Extract the (x, y) coordinate from the center of the cell holding the provided text.  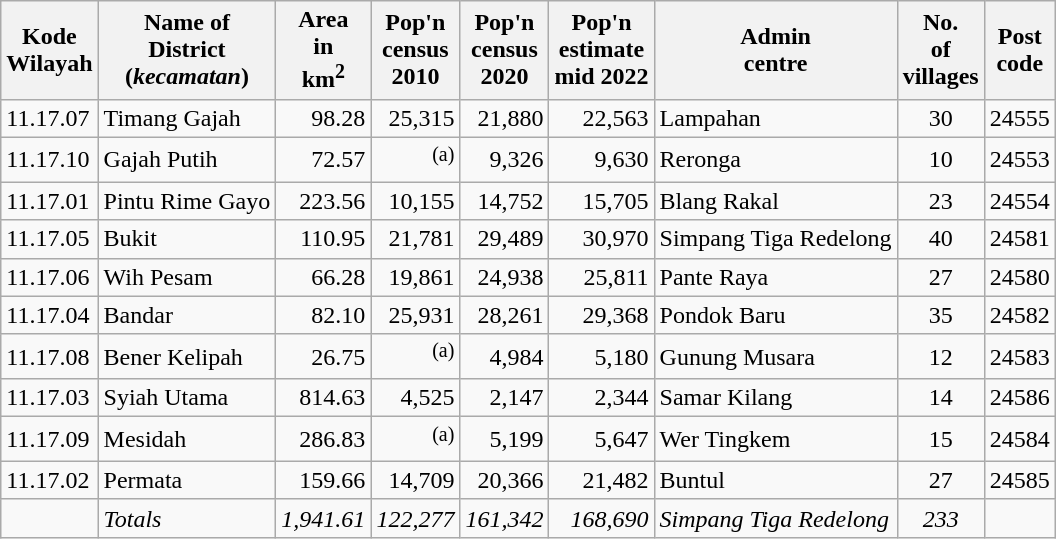
2,147 (504, 398)
10 (940, 160)
9,630 (602, 160)
Pop'nestimatemid 2022 (602, 50)
24581 (1020, 239)
24586 (1020, 398)
161,342 (504, 518)
Permata (187, 480)
Areain km2 (324, 50)
Wer Tingkem (776, 440)
40 (940, 239)
66.28 (324, 277)
Wih Pesam (187, 277)
11.17.06 (50, 277)
Totals (187, 518)
Reronga (776, 160)
Postcode (1020, 50)
35 (940, 315)
5,647 (602, 440)
Lampahan (776, 118)
11.17.09 (50, 440)
24583 (1020, 356)
12 (940, 356)
15,705 (602, 201)
19,861 (416, 277)
Bukit (187, 239)
Gunung Musara (776, 356)
22,563 (602, 118)
110.95 (324, 239)
21,482 (602, 480)
814.63 (324, 398)
Name ofDistrict(kecamatan) (187, 50)
Gajah Putih (187, 160)
29,489 (504, 239)
Pop'ncensus2010 (416, 50)
Syiah Utama (187, 398)
30 (940, 118)
159.66 (324, 480)
Pintu Rime Gayo (187, 201)
28,261 (504, 315)
98.28 (324, 118)
24554 (1020, 201)
21,880 (504, 118)
11.17.10 (50, 160)
11.17.07 (50, 118)
Samar Kilang (776, 398)
No. ofvillages (940, 50)
Pondok Baru (776, 315)
25,811 (602, 277)
Bandar (187, 315)
4,984 (504, 356)
24582 (1020, 315)
1,941.61 (324, 518)
25,931 (416, 315)
9,326 (504, 160)
30,970 (602, 239)
15 (940, 440)
11.17.05 (50, 239)
11.17.02 (50, 480)
286.83 (324, 440)
Pante Raya (776, 277)
122,277 (416, 518)
Buntul (776, 480)
2,344 (602, 398)
Blang Rakal (776, 201)
29,368 (602, 315)
24553 (1020, 160)
11.17.08 (50, 356)
11.17.04 (50, 315)
72.57 (324, 160)
Mesidah (187, 440)
Pop'ncensus2020 (504, 50)
24585 (1020, 480)
24555 (1020, 118)
4,525 (416, 398)
23 (940, 201)
20,366 (504, 480)
5,180 (602, 356)
11.17.01 (50, 201)
25,315 (416, 118)
Bener Kelipah (187, 356)
14,752 (504, 201)
Kode Wilayah (50, 50)
24580 (1020, 277)
168,690 (602, 518)
10,155 (416, 201)
5,199 (504, 440)
24584 (1020, 440)
24,938 (504, 277)
11.17.03 (50, 398)
Admin centre (776, 50)
26.75 (324, 356)
Timang Gajah (187, 118)
21,781 (416, 239)
14,709 (416, 480)
223.56 (324, 201)
233 (940, 518)
14 (940, 398)
82.10 (324, 315)
